Extract the (x, y) coordinate from the center of the cell holding the provided text.  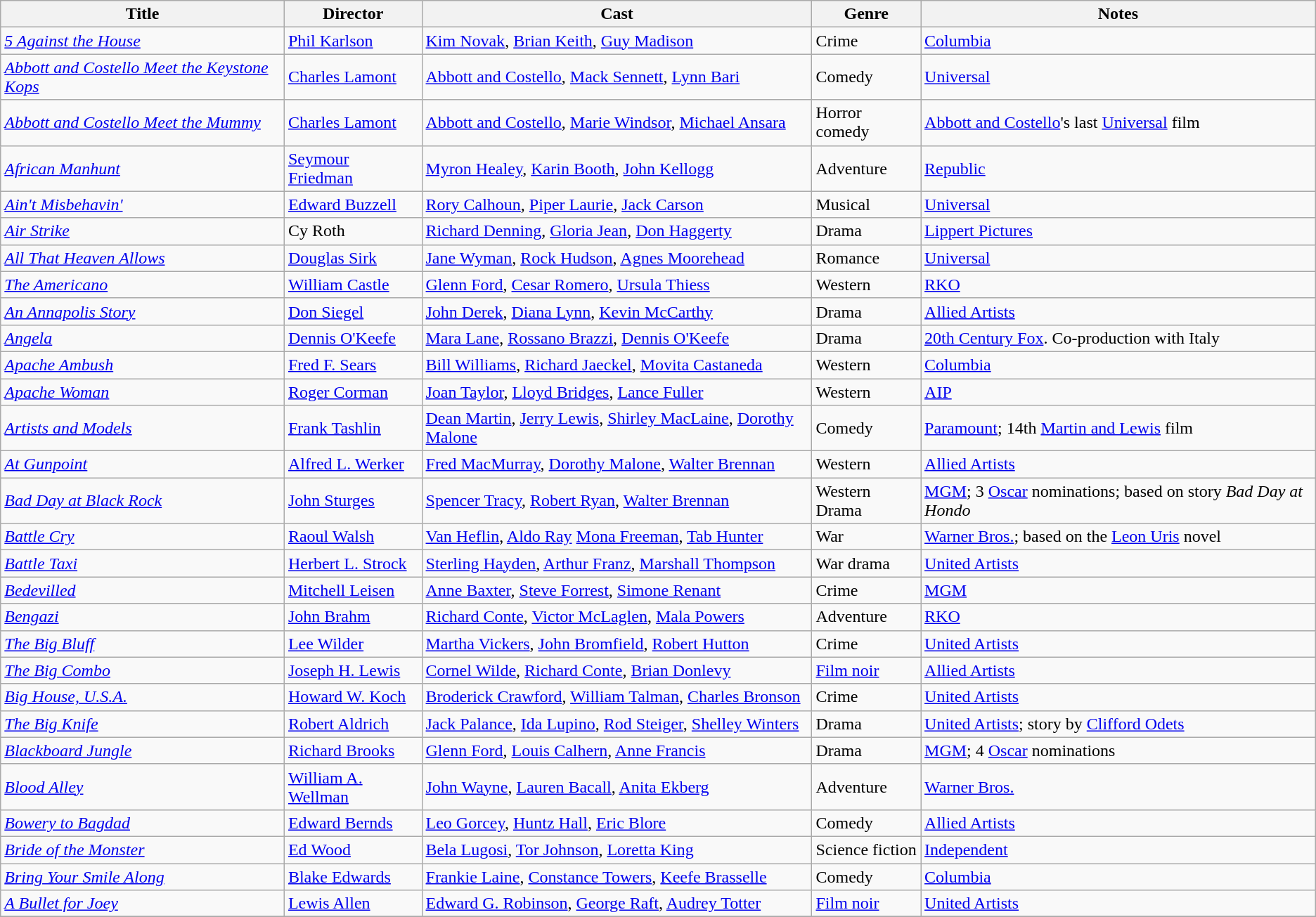
Glenn Ford, Louis Calhern, Anne Francis (617, 750)
MGM; 3 Oscar nominations; based on story Bad Day at Hondo (1118, 500)
William A. Wellman (353, 787)
Frankie Laine, Constance Towers, Keefe Brasselle (617, 876)
Artists and Models (143, 429)
Richard Denning, Gloria Jean, Don Haggerty (617, 231)
Glenn Ford, Cesar Romero, Ursula Thiess (617, 285)
Genre (866, 14)
Bedevilled (143, 590)
Apache Ambush (143, 365)
Leo Gorcey, Huntz Hall, Eric Blore (617, 823)
Robert Aldrich (353, 724)
Jane Wyman, Rock Hudson, Agnes Moorehead (617, 258)
Paramount; 14th Martin and Lewis film (1118, 429)
Big House, U.S.A. (143, 697)
Douglas Sirk (353, 258)
Title (143, 14)
Cy Roth (353, 231)
Dennis O'Keefe (353, 338)
Van Heflin, Aldo Ray Mona Freeman, Tab Hunter (617, 537)
Horror comedy (866, 122)
Blackboard Jungle (143, 750)
John Wayne, Lauren Bacall, Anita Ekberg (617, 787)
Lippert Pictures (1118, 231)
Phil Karlson (353, 41)
Edward Buzzell (353, 204)
Don Siegel (353, 311)
Science fiction (866, 850)
Seymour Friedman (353, 169)
The Americano (143, 285)
Mara Lane, Rossano Brazzi, Dennis O'Keefe (617, 338)
Myron Healey, Karin Booth, John Kellogg (617, 169)
At Gunpoint (143, 464)
Abbott and Costello, Marie Windsor, Michael Ansara (617, 122)
Musical (866, 204)
Bowery to Bagdad (143, 823)
Romance (866, 258)
Howard W. Koch (353, 697)
Air Strike (143, 231)
Roger Corman (353, 391)
Angela (143, 338)
The Big Bluff (143, 644)
Cast (617, 14)
The Big Knife (143, 724)
Richard Brooks (353, 750)
Sterling Hayden, Arthur Franz, Marshall Thompson (617, 564)
Broderick Crawford, William Talman, Charles Bronson (617, 697)
Alfred L. Werker (353, 464)
Spencer Tracy, Robert Ryan, Walter Brennan (617, 500)
Cornel Wilde, Richard Conte, Brian Donlevy (617, 670)
Bring Your Smile Along (143, 876)
Apache Woman (143, 391)
War drama (866, 564)
Bill Williams, Richard Jaeckel, Movita Castaneda (617, 365)
MGM (1118, 590)
Abbott and Costello, Mack Sennett, Lynn Bari (617, 77)
MGM; 4 Oscar nominations (1118, 750)
Dean Martin, Jerry Lewis, Shirley MacLaine, Dorothy Malone (617, 429)
AIP (1118, 391)
Rory Calhoun, Piper Laurie, Jack Carson (617, 204)
Western Drama (866, 500)
John Derek, Diana Lynn, Kevin McCarthy (617, 311)
Battle Cry (143, 537)
Raoul Walsh (353, 537)
Bela Lugosi, Tor Johnson, Loretta King (617, 850)
Kim Novak, Brian Keith, Guy Madison (617, 41)
Bad Day at Black Rock (143, 500)
Abbott and Costello's last Universal film (1118, 122)
Ain't Misbehavin' (143, 204)
Mitchell Leisen (353, 590)
Director (353, 14)
Bengazi (143, 617)
Warner Bros. (1118, 787)
Republic (1118, 169)
Ed Wood (353, 850)
Lee Wilder (353, 644)
Blake Edwards (353, 876)
All That Heaven Allows (143, 258)
Fred F. Sears (353, 365)
20th Century Fox. Co-production with Italy (1118, 338)
5 Against the House (143, 41)
Notes (1118, 14)
Herbert L. Strock (353, 564)
A Bullet for Joey (143, 904)
Joan Taylor, Lloyd Bridges, Lance Fuller (617, 391)
Bride of the Monster (143, 850)
Blood Alley (143, 787)
An Annapolis Story (143, 311)
Richard Conte, Victor McLaglen, Mala Powers (617, 617)
John Sturges (353, 500)
Abbott and Costello Meet the Mummy (143, 122)
Martha Vickers, John Bromfield, Robert Hutton (617, 644)
Frank Tashlin (353, 429)
John Brahm (353, 617)
Anne Baxter, Steve Forrest, Simone Renant (617, 590)
Joseph H. Lewis (353, 670)
Battle Taxi (143, 564)
War (866, 537)
Edward Bernds (353, 823)
The Big Combo (143, 670)
African Manhunt (143, 169)
Fred MacMurray, Dorothy Malone, Walter Brennan (617, 464)
Edward G. Robinson, George Raft, Audrey Totter (617, 904)
Jack Palance, Ida Lupino, Rod Steiger, Shelley Winters (617, 724)
United Artists; story by Clifford Odets (1118, 724)
Lewis Allen (353, 904)
William Castle (353, 285)
Abbott and Costello Meet the Keystone Kops (143, 77)
Warner Bros.; based on the Leon Uris novel (1118, 537)
Independent (1118, 850)
